Find where the given text appears and provide that cell's center as [X, Y] coordinate. 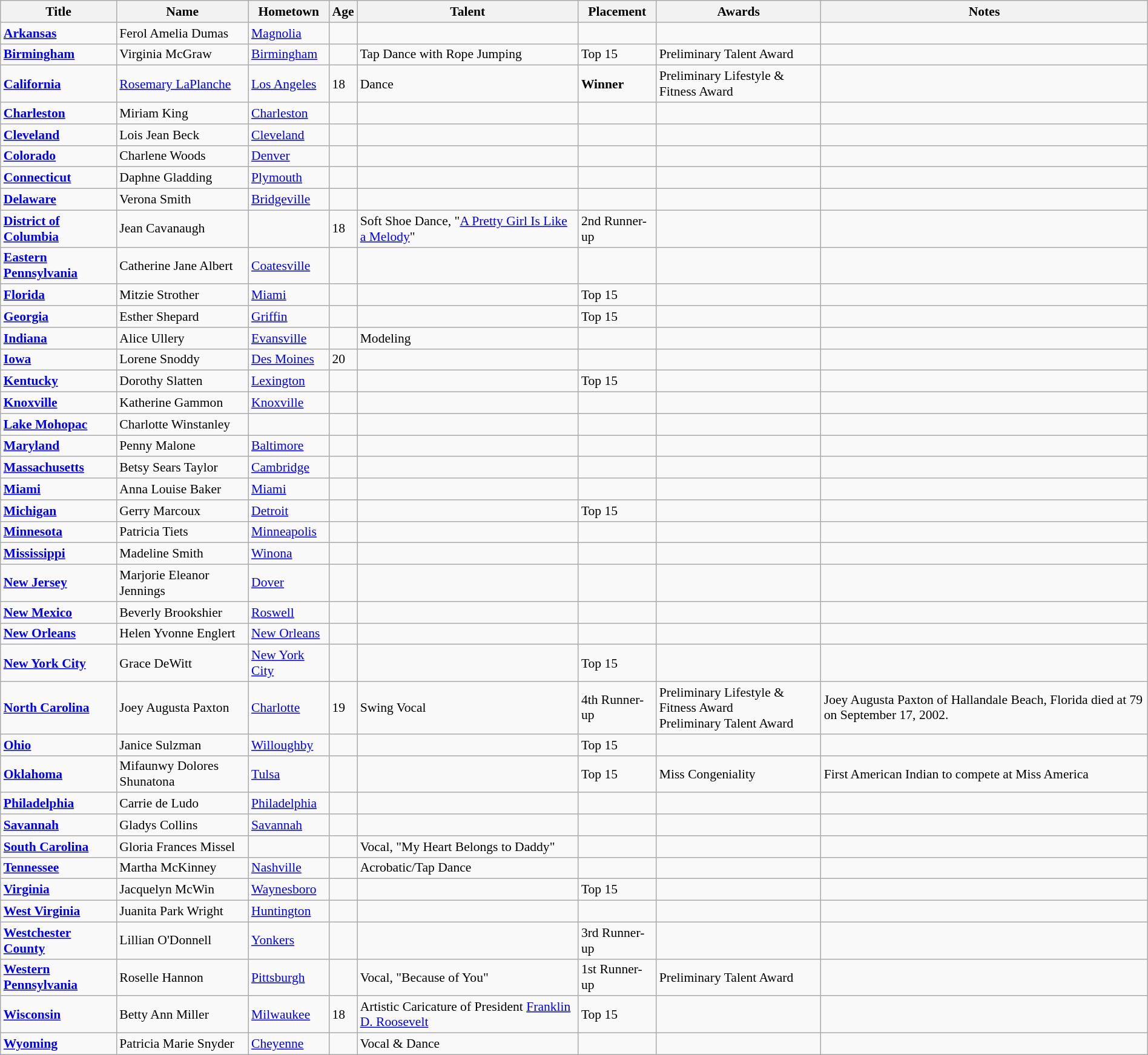
Carrie de Ludo [182, 804]
Lois Jean Beck [182, 135]
Mifaunwy Dolores Shunatona [182, 774]
Virginia McGraw [182, 54]
Plymouth [288, 178]
Gladys Collins [182, 825]
Jean Cavanaugh [182, 229]
Awards [739, 12]
4th Runner-up [618, 708]
Grace DeWitt [182, 663]
Tulsa [288, 774]
Waynesboro [288, 890]
Cheyenne [288, 1044]
Michigan [59, 511]
Alice Ullery [182, 338]
Janice Sulzman [182, 745]
3rd Runner-up [618, 941]
Lorene Snoddy [182, 360]
District of Columbia [59, 229]
Marjorie Eleanor Jennings [182, 583]
Wisconsin [59, 1014]
West Virginia [59, 912]
Western Pennsylvania [59, 977]
Joey Augusta Paxton [182, 708]
Preliminary Lifestyle & Fitness Award [739, 84]
1st Runner-up [618, 977]
Acrobatic/Tap Dance [467, 868]
Ohio [59, 745]
Evansville [288, 338]
Yonkers [288, 941]
Winner [618, 84]
Charlotte [288, 708]
Miss Congeniality [739, 774]
20 [343, 360]
Dover [288, 583]
Placement [618, 12]
Verona Smith [182, 200]
Miriam King [182, 113]
Esther Shepard [182, 317]
Willoughby [288, 745]
Georgia [59, 317]
Vocal, "My Heart Belongs to Daddy" [467, 847]
Preliminary Lifestyle & Fitness AwardPreliminary Talent Award [739, 708]
Mitzie Strother [182, 295]
Betty Ann Miller [182, 1014]
Lexington [288, 381]
Wyoming [59, 1044]
California [59, 84]
Minneapolis [288, 532]
Vocal, "Because of You" [467, 977]
Artistic Caricature of President Franklin D. Roosevelt [467, 1014]
Betsy Sears Taylor [182, 468]
Martha McKinney [182, 868]
Catherine Jane Albert [182, 265]
Virginia [59, 890]
Helen Yvonne Englert [182, 634]
Name [182, 12]
Penny Malone [182, 446]
Patricia Tiets [182, 532]
Minnesota [59, 532]
Anna Louise Baker [182, 489]
Arkansas [59, 33]
First American Indian to compete at Miss America [985, 774]
Tap Dance with Rope Jumping [467, 54]
Lillian O'Donnell [182, 941]
Talent [467, 12]
Roswell [288, 613]
Joey Augusta Paxton of Hallandale Beach, Florida died at 79 on September 17, 2002. [985, 708]
Delaware [59, 200]
Baltimore [288, 446]
Des Moines [288, 360]
Iowa [59, 360]
Florida [59, 295]
Indiana [59, 338]
Winona [288, 554]
Massachusetts [59, 468]
Cambridge [288, 468]
Detroit [288, 511]
Mississippi [59, 554]
Title [59, 12]
Roselle Hannon [182, 977]
2nd Runner-up [618, 229]
Magnolia [288, 33]
New Jersey [59, 583]
Rosemary LaPlanche [182, 84]
Coatesville [288, 265]
Katherine Gammon [182, 403]
Kentucky [59, 381]
Beverly Brookshier [182, 613]
Ferol Amelia Dumas [182, 33]
Nashville [288, 868]
North Carolina [59, 708]
Pittsburgh [288, 977]
Soft Shoe Dance, "A Pretty Girl Is Like a Melody" [467, 229]
Eastern Pennsylvania [59, 265]
Los Angeles [288, 84]
Dorothy Slatten [182, 381]
Connecticut [59, 178]
Dance [467, 84]
Bridgeville [288, 200]
Swing Vocal [467, 708]
Tennessee [59, 868]
Denver [288, 156]
Charlotte Winstanley [182, 424]
Modeling [467, 338]
Jacquelyn McWin [182, 890]
South Carolina [59, 847]
Milwaukee [288, 1014]
Maryland [59, 446]
Huntington [288, 912]
Hometown [288, 12]
Lake Mohopac [59, 424]
Oklahoma [59, 774]
Colorado [59, 156]
19 [343, 708]
Age [343, 12]
New Mexico [59, 613]
Griffin [288, 317]
Madeline Smith [182, 554]
Westchester County [59, 941]
Charlene Woods [182, 156]
Patricia Marie Snyder [182, 1044]
Juanita Park Wright [182, 912]
Vocal & Dance [467, 1044]
Gerry Marcoux [182, 511]
Daphne Gladding [182, 178]
Notes [985, 12]
Gloria Frances Missel [182, 847]
